Scan for the cell matching the given text and deliver its [x, y] coordinate at center. 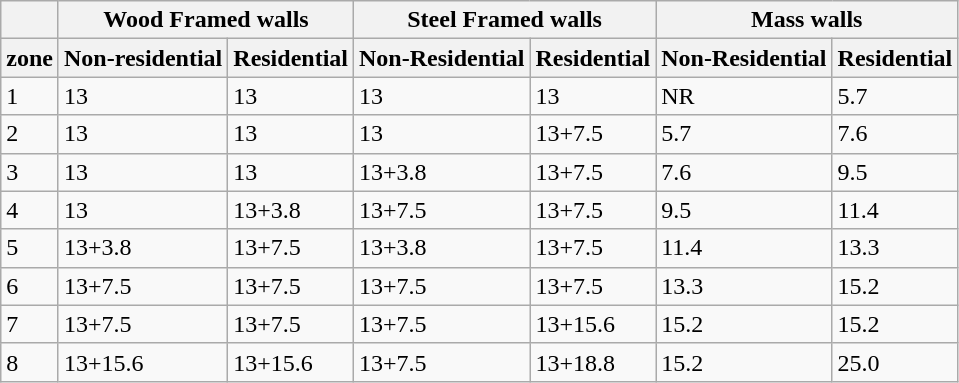
6 [30, 286]
7 [30, 324]
Non-residential [142, 58]
zone [30, 58]
Steel Framed walls [505, 20]
25.0 [895, 362]
2 [30, 134]
5 [30, 248]
1 [30, 96]
8 [30, 362]
Wood Framed walls [206, 20]
NR [744, 96]
13+18.8 [593, 362]
3 [30, 172]
4 [30, 210]
Mass walls [807, 20]
